Detect which cell encompasses the target text, then output its [X, Y] center coordinate. 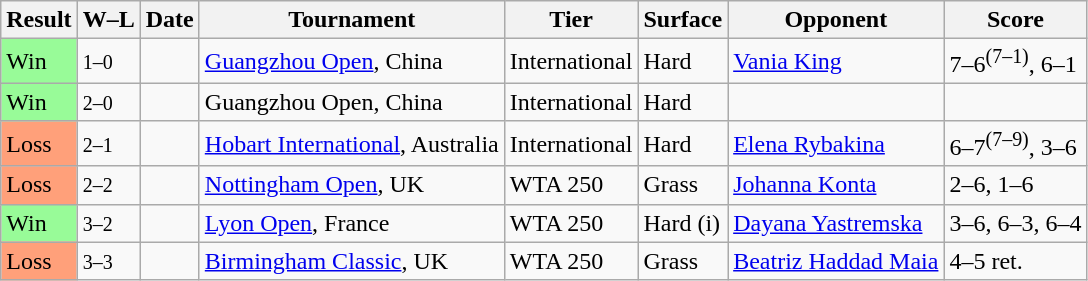
3–3 [108, 261]
4–5 ret. [1016, 261]
Lyon Open, France [352, 223]
Nottingham Open, UK [352, 185]
Vania King [836, 62]
2–0 [108, 102]
Hard (i) [683, 223]
2–2 [108, 185]
6–7(7–9), 3–6 [1016, 144]
Johanna Konta [836, 185]
2–1 [108, 144]
Tournament [352, 20]
Opponent [836, 20]
Beatriz Haddad Maia [836, 261]
Date [170, 20]
Result [39, 20]
Tier [571, 20]
3–6, 6–3, 6–4 [1016, 223]
2–6, 1–6 [1016, 185]
Elena Rybakina [836, 144]
Score [1016, 20]
Surface [683, 20]
Dayana Yastremska [836, 223]
1–0 [108, 62]
7–6(7–1), 6–1 [1016, 62]
Hobart International, Australia [352, 144]
Birmingham Classic, UK [352, 261]
3–2 [108, 223]
W–L [108, 20]
